Extract the [x, y] coordinate from the center of the cell holding the provided text.  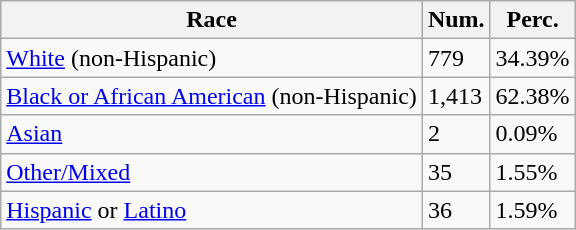
Asian [212, 134]
779 [456, 58]
1.55% [532, 172]
Hispanic or Latino [212, 210]
White (non-Hispanic) [212, 58]
1.59% [532, 210]
35 [456, 172]
Num. [456, 20]
Perc. [532, 20]
0.09% [532, 134]
Black or African American (non-Hispanic) [212, 96]
Other/Mixed [212, 172]
36 [456, 210]
62.38% [532, 96]
Race [212, 20]
2 [456, 134]
1,413 [456, 96]
34.39% [532, 58]
